Provide the [x, y] coordinate of the cell's center where the given text is located.  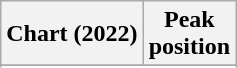
Chart (2022) [72, 34]
Peakposition [189, 34]
